Locate the cell with the specified text and output its (X, Y) center coordinate. 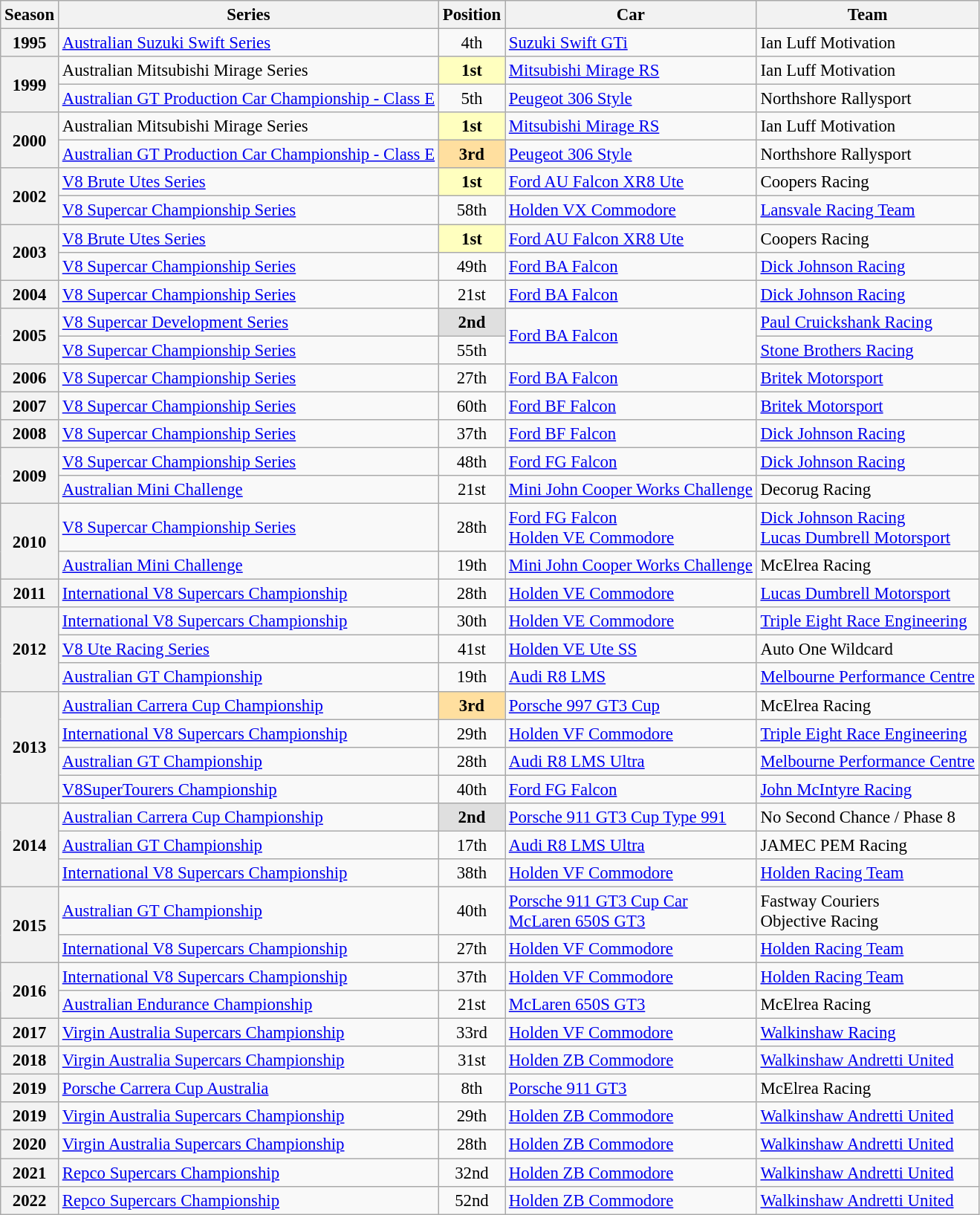
2002 (30, 196)
1999 (30, 85)
2012 (30, 649)
2007 (30, 406)
4th (471, 43)
Team (868, 15)
Stone Brothers Racing (868, 350)
38th (471, 873)
32nd (471, 1173)
17th (471, 845)
41st (471, 649)
2018 (30, 1060)
V8 Ute Racing Series (248, 649)
Lucas Dumbrell Motorsport (868, 594)
52nd (471, 1200)
31st (471, 1060)
2006 (30, 378)
2011 (30, 594)
Decorug Racing (868, 490)
2013 (30, 747)
V8SuperTourers Championship (248, 789)
Porsche Carrera Cup Australia (248, 1089)
2016 (30, 991)
60th (471, 406)
2017 (30, 1033)
33rd (471, 1033)
2021 (30, 1173)
58th (471, 210)
Audi R8 LMS (632, 678)
8th (471, 1089)
Holden VX Commodore (632, 210)
48th (471, 461)
Auto One Wildcard (868, 649)
Australian Endurance Championship (248, 1005)
2009 (30, 476)
5th (471, 99)
2004 (30, 294)
2005 (30, 336)
2008 (30, 434)
Ford FG FalconHolden VE Commodore (632, 528)
Season (30, 15)
Porsche 911 GT3 Cup CarMcLaren 650S GT3 (632, 911)
Fastway CouriersObjective Racing (868, 911)
Holden VE Ute SS (632, 649)
2000 (30, 140)
Lansvale Racing Team (868, 210)
55th (471, 350)
Series (248, 15)
49th (471, 266)
V8 Supercar Development Series (248, 322)
2015 (30, 924)
2020 (30, 1144)
Australian Suzuki Swift Series (248, 43)
Porsche 911 GT3 (632, 1089)
JAMEC PEM Racing (868, 845)
Dick Johnson RacingLucas Dumbrell Motorsport (868, 528)
1995 (30, 43)
McLaren 650S GT3 (632, 1005)
Suzuki Swift GTi (632, 43)
Porsche 997 GT3 Cup (632, 705)
2003 (30, 253)
Paul Cruickshank Racing (868, 322)
2014 (30, 846)
Position (471, 15)
Car (632, 15)
No Second Chance / Phase 8 (868, 817)
30th (471, 621)
Walkinshaw Racing (868, 1033)
2022 (30, 1200)
Porsche 911 GT3 Cup Type 991 (632, 817)
John McIntyre Racing (868, 789)
2010 (30, 542)
